From the cell containing the given text, extract its center point as (X, Y) coordinate. 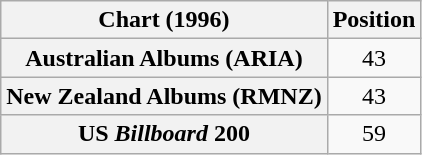
59 (374, 134)
New Zealand Albums (RMNZ) (164, 96)
Position (374, 20)
Australian Albums (ARIA) (164, 58)
Chart (1996) (164, 20)
US Billboard 200 (164, 134)
